Scan for the cell matching the given text and deliver its [X, Y] coordinate at center. 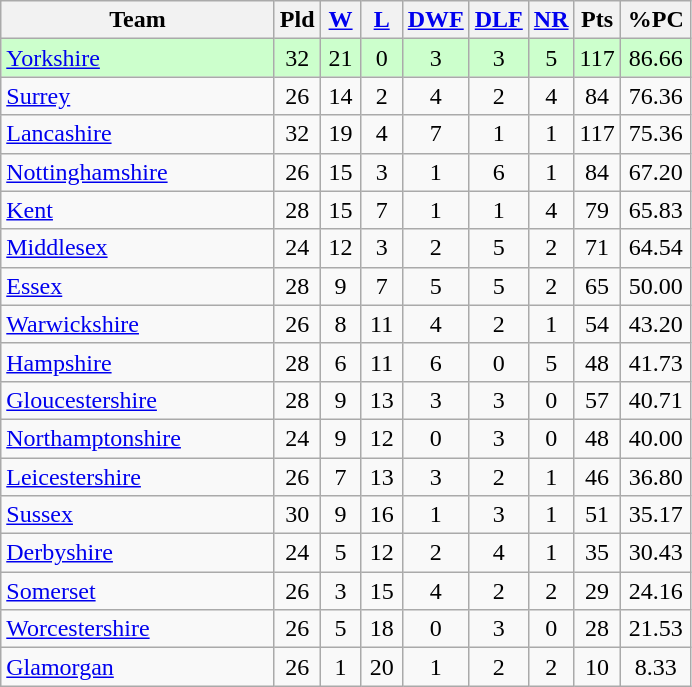
86.66 [656, 58]
79 [597, 210]
71 [597, 248]
18 [382, 629]
DLF [498, 20]
35 [597, 553]
57 [597, 400]
19 [340, 134]
10 [597, 667]
Essex [138, 286]
%PC [656, 20]
21.53 [656, 629]
76.36 [656, 96]
21 [340, 58]
Pld [297, 20]
Nottinghamshire [138, 172]
36.80 [656, 477]
51 [597, 515]
Gloucestershire [138, 400]
65.83 [656, 210]
8.33 [656, 667]
43.20 [656, 324]
Leicestershire [138, 477]
Derbyshire [138, 553]
46 [597, 477]
67.20 [656, 172]
14 [340, 96]
Somerset [138, 591]
20 [382, 667]
24.16 [656, 591]
Pts [597, 20]
Lancashire [138, 134]
NR [551, 20]
Middlesex [138, 248]
64.54 [656, 248]
65 [597, 286]
Glamorgan [138, 667]
41.73 [656, 362]
W [340, 20]
50.00 [656, 286]
L [382, 20]
Northamptonshire [138, 438]
Sussex [138, 515]
Team [138, 20]
16 [382, 515]
Surrey [138, 96]
Kent [138, 210]
8 [340, 324]
Hampshire [138, 362]
54 [597, 324]
DWF [436, 20]
75.36 [656, 134]
Worcestershire [138, 629]
Warwickshire [138, 324]
40.71 [656, 400]
30.43 [656, 553]
29 [597, 591]
Yorkshire [138, 58]
35.17 [656, 515]
30 [297, 515]
40.00 [656, 438]
